Return (X, Y) of the center of cell containing provided text 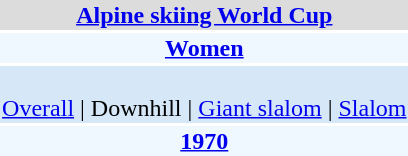
Alpine skiing World Cup (204, 15)
Women (204, 48)
Overall | Downhill | Giant slalom | Slalom (204, 94)
1970 (204, 141)
